For the text-containing cell, return its midpoint in [x, y] coordinate format. 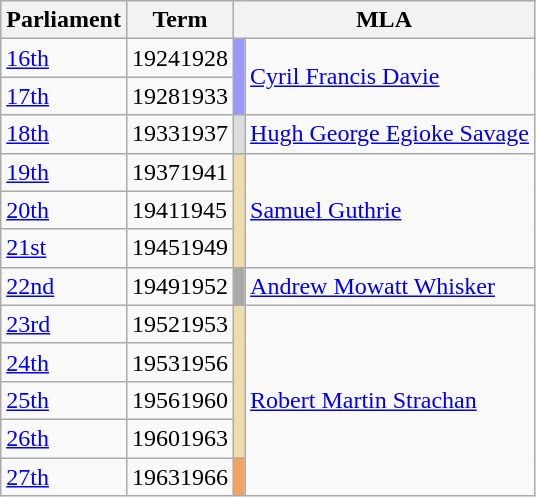
20th [64, 210]
Parliament [64, 20]
22nd [64, 286]
19631966 [180, 477]
19281933 [180, 96]
21st [64, 248]
19491952 [180, 286]
19371941 [180, 172]
Term [180, 20]
19561960 [180, 400]
19451949 [180, 248]
24th [64, 362]
Hugh George Egioke Savage [390, 134]
19601963 [180, 438]
Cyril Francis Davie [390, 77]
26th [64, 438]
MLA [384, 20]
19241928 [180, 58]
25th [64, 400]
Robert Martin Strachan [390, 400]
19331937 [180, 134]
17th [64, 96]
19411945 [180, 210]
19th [64, 172]
27th [64, 477]
23rd [64, 324]
19521953 [180, 324]
18th [64, 134]
19531956 [180, 362]
Andrew Mowatt Whisker [390, 286]
Samuel Guthrie [390, 210]
16th [64, 58]
